Locate the cell with the specified text and output its [x, y] center coordinate. 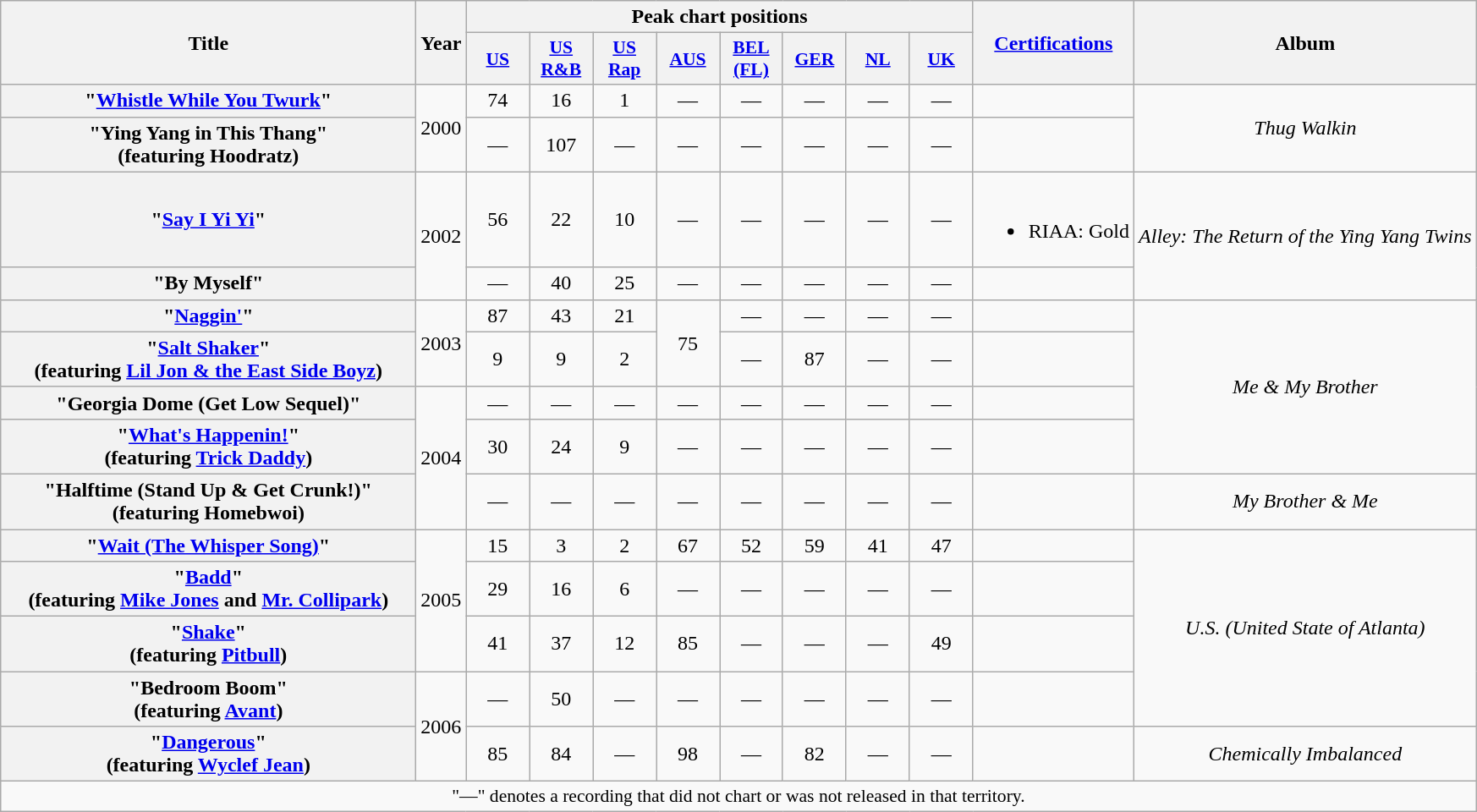
6 [624, 589]
"What's Happenin!"(featuring Trick Daddy) [208, 447]
67 [689, 546]
107 [562, 144]
1 [624, 101]
2004 [442, 458]
40 [562, 283]
BEL(FL) [751, 59]
"Shake"(featuring Pitbull) [208, 645]
Me & My Brother [1306, 387]
Alley: The Return of the Ying Yang Twins [1306, 235]
"Dangerous"(featuring Wyclef Jean) [208, 754]
U.S. (United State of Atlanta) [1306, 628]
30 [497, 447]
10 [624, 220]
12 [624, 645]
Year [442, 42]
"Halftime (Stand Up & Get Crunk!)"(featuring Homebwoi) [208, 501]
2006 [442, 727]
22 [562, 220]
15 [497, 546]
43 [562, 315]
3 [562, 546]
US R&B [562, 59]
50 [562, 699]
Certifications [1053, 42]
RIAA: Gold [1053, 220]
2000 [442, 129]
56 [497, 220]
"Badd"(featuring Mike Jones and Mr. Collipark) [208, 589]
25 [624, 283]
"Whistle While You Twurk" [208, 101]
"Say I Yi Yi" [208, 220]
"Salt Shaker"(featuring Lil Jon & the East Side Boyz) [208, 359]
84 [562, 754]
82 [814, 754]
"Bedroom Boom"(featuring Avant) [208, 699]
37 [562, 645]
"By Myself" [208, 283]
"Georgia Dome (Get Low Sequel)" [208, 403]
AUS [689, 59]
75 [689, 343]
47 [941, 546]
21 [624, 315]
NL [878, 59]
49 [941, 645]
2003 [442, 343]
US [497, 59]
UK [941, 59]
"Ying Yang in This Thang"(featuring Hoodratz) [208, 144]
"Naggin'" [208, 315]
GER [814, 59]
74 [497, 101]
"Wait (The Whisper Song)" [208, 546]
Chemically Imbalanced [1306, 754]
Title [208, 42]
52 [751, 546]
59 [814, 546]
2002 [442, 235]
2005 [442, 601]
98 [689, 754]
My Brother & Me [1306, 501]
Peak chart positions [719, 17]
29 [497, 589]
Album [1306, 42]
"—" denotes a recording that did not chart or was not released in that territory. [738, 797]
24 [562, 447]
US Rap [624, 59]
Thug Walkin [1306, 129]
